Scan for the cell matching the given text and deliver its [X, Y] coordinate at center. 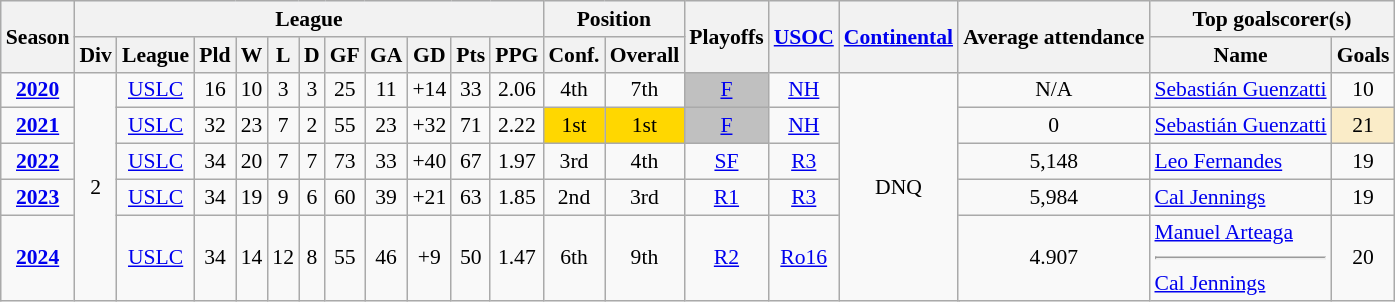
USOC [804, 36]
Leo Fernandes [1240, 162]
7th [645, 90]
Overall [645, 55]
Top goalscorer(s) [1272, 19]
+9 [429, 258]
14 [252, 258]
60 [345, 197]
1.85 [516, 197]
71 [470, 126]
Playoffs [726, 36]
5,148 [1054, 162]
11 [386, 90]
Ro16 [804, 258]
5,984 [1054, 197]
67 [470, 162]
+40 [429, 162]
SF [726, 162]
DNQ [898, 186]
Season [38, 36]
9 [283, 197]
Goals [1364, 55]
R2 [726, 258]
2024 [38, 258]
2022 [38, 162]
2nd [574, 197]
Pts [470, 55]
Conf. [574, 55]
W [252, 55]
Name [1240, 55]
0 [1054, 126]
GF [345, 55]
63 [470, 197]
N/A [1054, 90]
32 [214, 126]
2021 [38, 126]
Cal Jennings [1240, 197]
Average attendance [1054, 36]
PPG [516, 55]
16 [214, 90]
2.06 [516, 90]
Position [614, 19]
R1 [726, 197]
21 [1364, 126]
39 [386, 197]
Pld [214, 55]
GD [429, 55]
8 [312, 258]
Manuel Arteaga Cal Jennings [1240, 258]
GA [386, 55]
D [312, 55]
L [283, 55]
73 [345, 162]
25 [345, 90]
1.97 [516, 162]
46 [386, 258]
+32 [429, 126]
+14 [429, 90]
2.22 [516, 126]
4.907 [1054, 258]
Div [96, 55]
2020 [38, 90]
9th [645, 258]
12 [283, 258]
6 [312, 197]
Continental [898, 36]
1.47 [516, 258]
2023 [38, 197]
6th [574, 258]
+21 [429, 197]
50 [470, 258]
